Determine the [X, Y] coordinate at the center of the cell enclosing the given text.  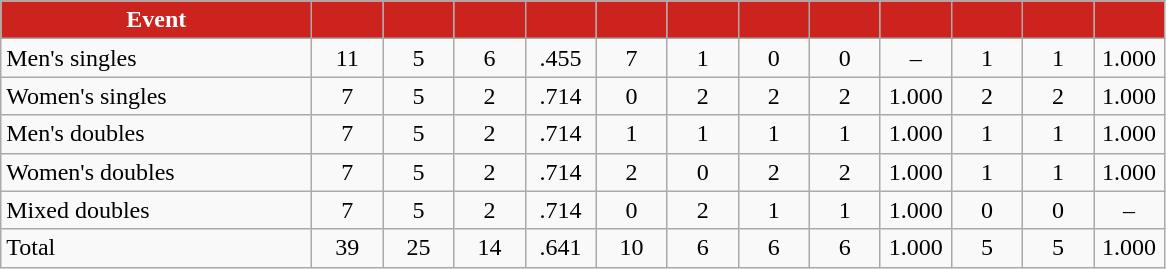
39 [348, 248]
Total [156, 248]
14 [490, 248]
Women's singles [156, 96]
.455 [560, 58]
10 [632, 248]
Event [156, 20]
Mixed doubles [156, 210]
Men's singles [156, 58]
25 [418, 248]
Men's doubles [156, 134]
.641 [560, 248]
Women's doubles [156, 172]
11 [348, 58]
